Locate the cell with the specified text and output its (x, y) center coordinate. 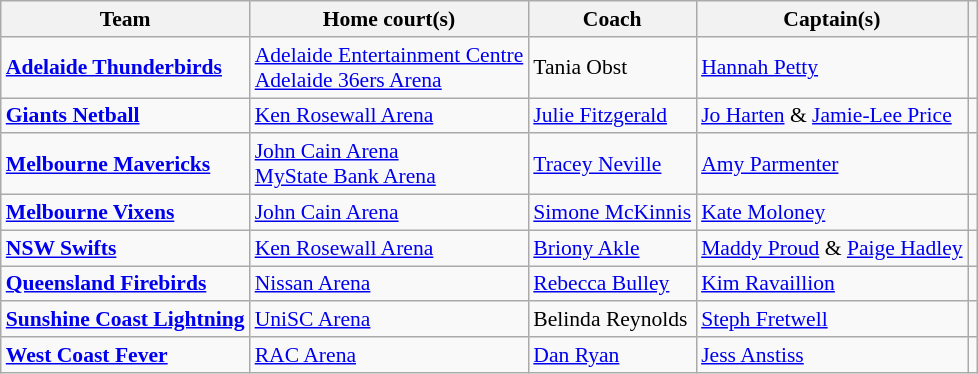
Kate Moloney (832, 213)
John Cain Arena (390, 213)
Adelaide Thunderbirds (126, 68)
Adelaide Entertainment CentreAdelaide 36ers Arena (390, 68)
John Cain ArenaMyState Bank Arena (390, 164)
Belinda Reynolds (612, 320)
Julie Fitzgerald (612, 116)
Simone McKinnis (612, 213)
UniSC Arena (390, 320)
RAC Arena (390, 355)
Hannah Petty (832, 68)
Captain(s) (832, 19)
Giants Netball (126, 116)
Tracey Neville (612, 164)
Home court(s) (390, 19)
NSW Swifts (126, 248)
Kim Ravaillion (832, 284)
Team (126, 19)
Coach (612, 19)
Tania Obst (612, 68)
Jess Anstiss (832, 355)
Nissan Arena (390, 284)
Maddy Proud & Paige Hadley (832, 248)
Melbourne Mavericks (126, 164)
West Coast Fever (126, 355)
Amy Parmenter (832, 164)
Dan Ryan (612, 355)
Steph Fretwell (832, 320)
Melbourne Vixens (126, 213)
Queensland Firebirds (126, 284)
Rebecca Bulley (612, 284)
Jo Harten & Jamie-Lee Price (832, 116)
Briony Akle (612, 248)
Sunshine Coast Lightning (126, 320)
